Return the (x, y) coordinate for the center point of the cell that contains the specified text.  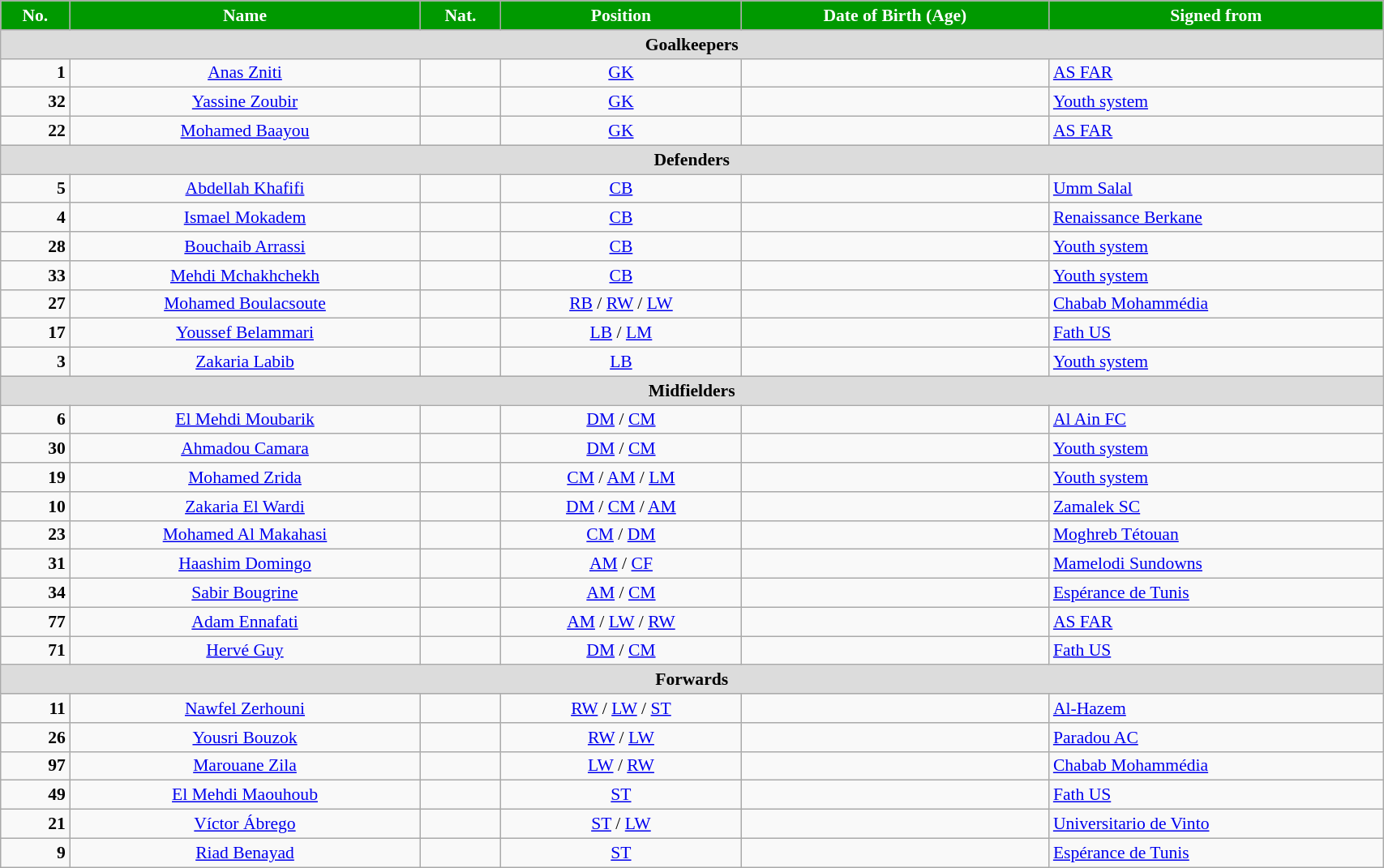
19 (36, 477)
Mehdi Mchakhchekh (245, 276)
5 (36, 189)
Renaissance Berkane (1216, 218)
32 (36, 102)
LB / LM (621, 333)
Ismael Mokadem (245, 218)
1 (36, 73)
Date of Birth (Age) (895, 15)
71 (36, 651)
9 (36, 853)
3 (36, 362)
Nat. (461, 15)
Umm Salal (1216, 189)
DM / CM / AM (621, 507)
Youssef Belammari (245, 333)
Mohamed Boulacsoute (245, 304)
AM / CM (621, 593)
Anas Zniti (245, 73)
22 (36, 131)
Bouchaib Arrassi (245, 246)
Yousri Bouzok (245, 738)
Mohamed Al Makahasi (245, 535)
17 (36, 333)
Adam Ennafati (245, 622)
33 (36, 276)
Universitario de Vinto (1216, 824)
El Mehdi Maouhoub (245, 795)
Yassine Zoubir (245, 102)
Position (621, 15)
49 (36, 795)
Víctor Ábrego (245, 824)
RB / RW / LW (621, 304)
Al Ain FC (1216, 420)
RW / LW / ST (621, 708)
ST / LW (621, 824)
Mamelodi Sundowns (1216, 564)
LW / RW (621, 766)
Goalkeepers (692, 45)
CM / AM / LM (621, 477)
LB (621, 362)
AM / LW / RW (621, 622)
Forwards (692, 680)
CM / DM (621, 535)
34 (36, 593)
Zakaria El Wardi (245, 507)
23 (36, 535)
Haashim Domingo (245, 564)
Marouane Zila (245, 766)
Riad Benayad (245, 853)
Moghreb Tétouan (1216, 535)
Zamalek SC (1216, 507)
27 (36, 304)
26 (36, 738)
30 (36, 449)
Ahmadou Camara (245, 449)
No. (36, 15)
Midfielders (692, 391)
31 (36, 564)
6 (36, 420)
Al-Hazem (1216, 708)
Sabir Bougrine (245, 593)
4 (36, 218)
Mohamed Baayou (245, 131)
AM / CF (621, 564)
Paradou AC (1216, 738)
Zakaria Labib (245, 362)
Signed from (1216, 15)
RW / LW (621, 738)
10 (36, 507)
Hervé Guy (245, 651)
97 (36, 766)
77 (36, 622)
21 (36, 824)
El Mehdi Moubarik (245, 420)
Defenders (692, 160)
Name (245, 15)
Nawfel Zerhouni (245, 708)
Mohamed Zrida (245, 477)
28 (36, 246)
Abdellah Khafifi (245, 189)
11 (36, 708)
